Capture the cell that displays the provided text and extract its (x, y) central coordinate. 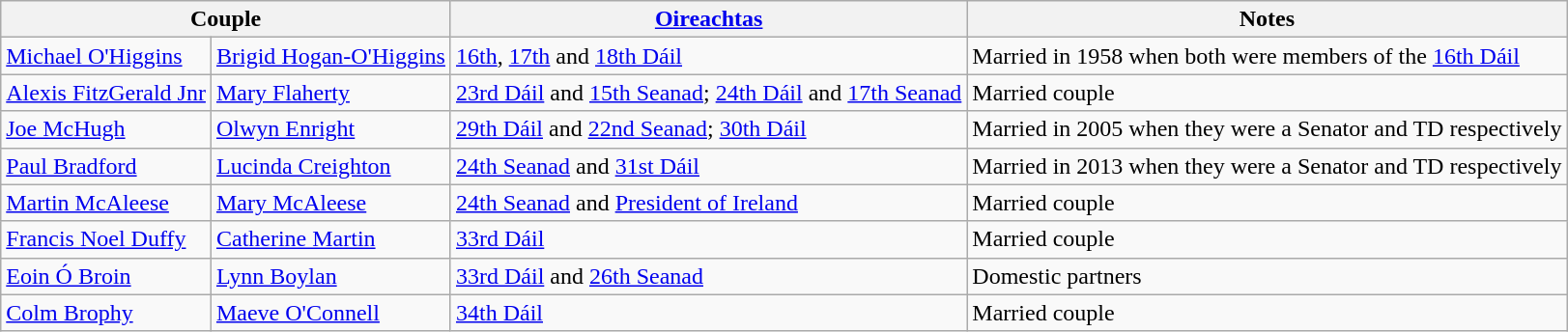
Brigid Hogan-O'Higgins (330, 56)
Francis Noel Duffy (106, 239)
Martin McAleese (106, 203)
23rd Dáil and 15th Seanad; 24th Dáil and 17th Seanad (708, 93)
24th Seanad and 31st Dáil (708, 166)
Domestic partners (1268, 276)
Married in 1958 when both were members of the 16th Dáil (1268, 56)
Married in 2005 when they were a Senator and TD respectively (1268, 129)
24th Seanad and President of Ireland (708, 203)
Eoin Ó Broin (106, 276)
34th Dáil (708, 313)
Oireachtas (708, 19)
Catherine Martin (330, 239)
Married in 2013 when they were a Senator and TD respectively (1268, 166)
Lynn Boylan (330, 276)
Michael O'Higgins (106, 56)
16th, 17th and 18th Dáil (708, 56)
Mary McAleese (330, 203)
Lucinda Creighton (330, 166)
Olwyn Enright (330, 129)
Colm Brophy (106, 313)
Maeve O'Connell (330, 313)
Notes (1268, 19)
Couple (226, 19)
33rd Dáil (708, 239)
Joe McHugh (106, 129)
Paul Bradford (106, 166)
Alexis FitzGerald Jnr (106, 93)
33rd Dáil and 26th Seanad (708, 276)
29th Dáil and 22nd Seanad; 30th Dáil (708, 129)
Mary Flaherty (330, 93)
